Pinpoint the cell where the given text exists, returning its [x, y] midpoint coordinate. 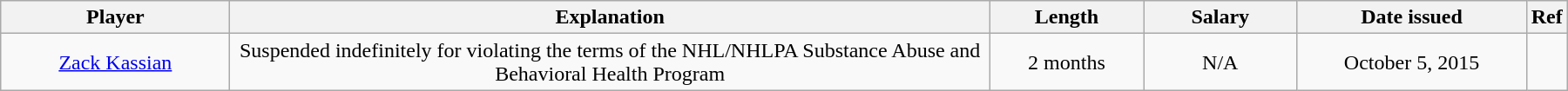
October 5, 2015 [1411, 62]
Zack Kassian [115, 62]
Ref [1547, 17]
Player [115, 17]
Suspended indefinitely for violating the terms of the NHL/NHLPA Substance Abuse and Behavioral Health Program [610, 62]
Length [1066, 17]
N/A [1220, 62]
2 months [1066, 62]
Date issued [1411, 17]
Salary [1220, 17]
Explanation [610, 17]
